Determine the (X, Y) coordinate at the center of the cell enclosing the given text.  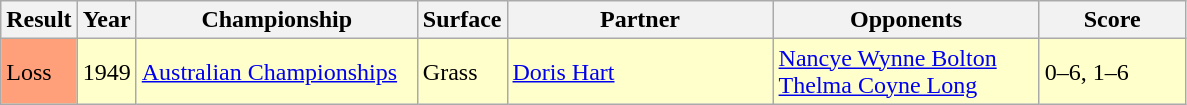
Loss (39, 72)
Score (1112, 20)
0–6, 1–6 (1112, 72)
1949 (106, 72)
Australian Championships (276, 72)
Championship (276, 20)
Surface (462, 20)
Opponents (906, 20)
Year (106, 20)
Partner (640, 20)
Grass (462, 72)
Result (39, 20)
Doris Hart (640, 72)
Nancye Wynne Bolton Thelma Coyne Long (906, 72)
